Provide the [x, y] coordinate of the cell's center where the given text is located.  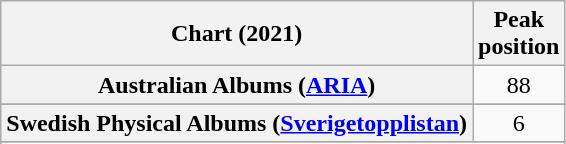
Chart (2021) [237, 34]
Peakposition [519, 34]
6 [519, 123]
Swedish Physical Albums (Sverigetopplistan) [237, 123]
88 [519, 85]
Australian Albums (ARIA) [237, 85]
